Extract the (X, Y) coordinate from the center of the cell holding the provided text.  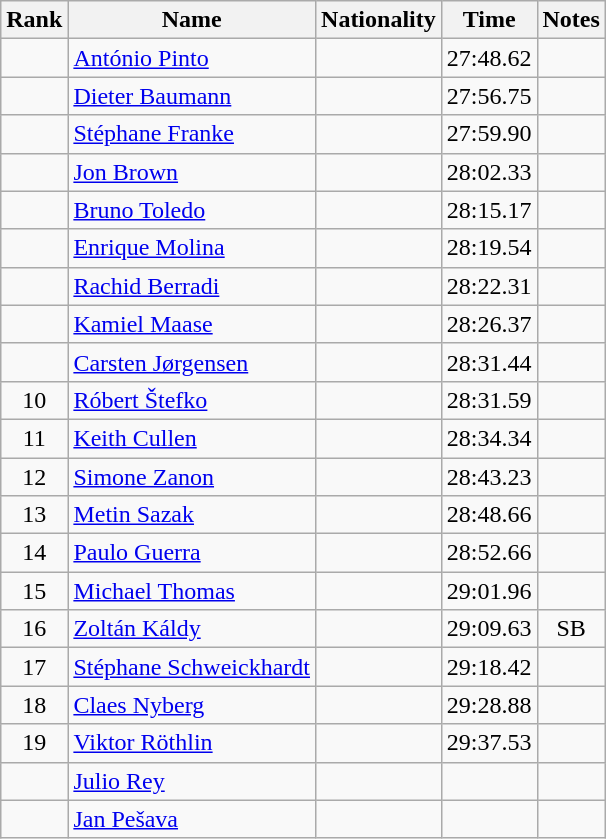
28:15.17 (489, 210)
António Pinto (192, 58)
Enrique Molina (192, 248)
28:31.44 (489, 362)
28:34.34 (489, 438)
SB (571, 629)
18 (34, 705)
Simone Zanon (192, 477)
Róbert Štefko (192, 400)
29:28.88 (489, 705)
28:31.59 (489, 400)
15 (34, 591)
Jon Brown (192, 172)
28:02.33 (489, 172)
28:43.23 (489, 477)
28:22.31 (489, 286)
Bruno Toledo (192, 210)
10 (34, 400)
Rachid Berradi (192, 286)
Michael Thomas (192, 591)
Kamiel Maase (192, 324)
Rank (34, 20)
Notes (571, 20)
19 (34, 743)
Nationality (379, 20)
Carsten Jørgensen (192, 362)
Time (489, 20)
27:48.62 (489, 58)
Stéphane Schweickhardt (192, 667)
Name (192, 20)
29:37.53 (489, 743)
Claes Nyberg (192, 705)
27:59.90 (489, 134)
Keith Cullen (192, 438)
Dieter Baumann (192, 96)
17 (34, 667)
Jan Pešava (192, 819)
Julio Rey (192, 781)
28:26.37 (489, 324)
16 (34, 629)
29:01.96 (489, 591)
28:48.66 (489, 515)
13 (34, 515)
Stéphane Franke (192, 134)
29:18.42 (489, 667)
11 (34, 438)
Metin Sazak (192, 515)
29:09.63 (489, 629)
28:52.66 (489, 553)
12 (34, 477)
14 (34, 553)
Viktor Röthlin (192, 743)
Paulo Guerra (192, 553)
28:19.54 (489, 248)
Zoltán Káldy (192, 629)
27:56.75 (489, 96)
